Provide the [x, y] coordinate of the cell's center where the given text is located.  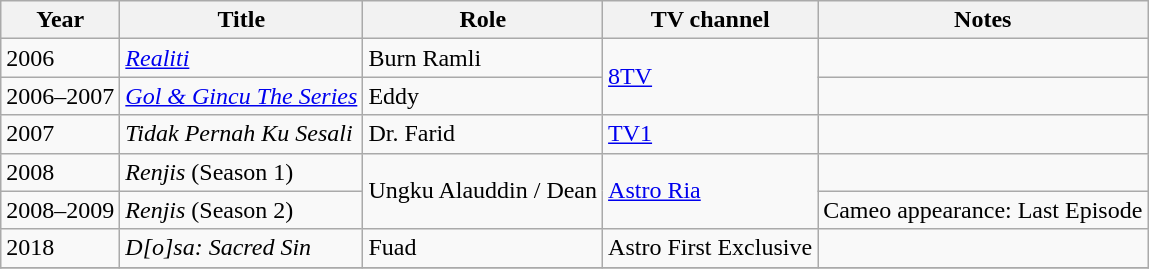
Role [483, 20]
Astro First Exclusive [710, 248]
Ungku Alauddin / Dean [483, 191]
Fuad [483, 248]
Renjis (Season 1) [242, 172]
Burn Ramli [483, 58]
Title [242, 20]
8TV [710, 77]
2007 [60, 134]
Realiti [242, 58]
Year [60, 20]
Eddy [483, 96]
Renjis (Season 2) [242, 210]
2008–2009 [60, 210]
Dr. Farid [483, 134]
TV1 [710, 134]
Notes [983, 20]
2006–2007 [60, 96]
TV channel [710, 20]
2006 [60, 58]
Astro Ria [710, 191]
2018 [60, 248]
D[o]sa: Sacred Sin [242, 248]
Tidak Pernah Ku Sesali [242, 134]
Cameo appearance: Last Episode [983, 210]
Gol & Gincu The Series [242, 96]
2008 [60, 172]
